Return the [x, y] coordinate for the center point of the cell that contains the specified text.  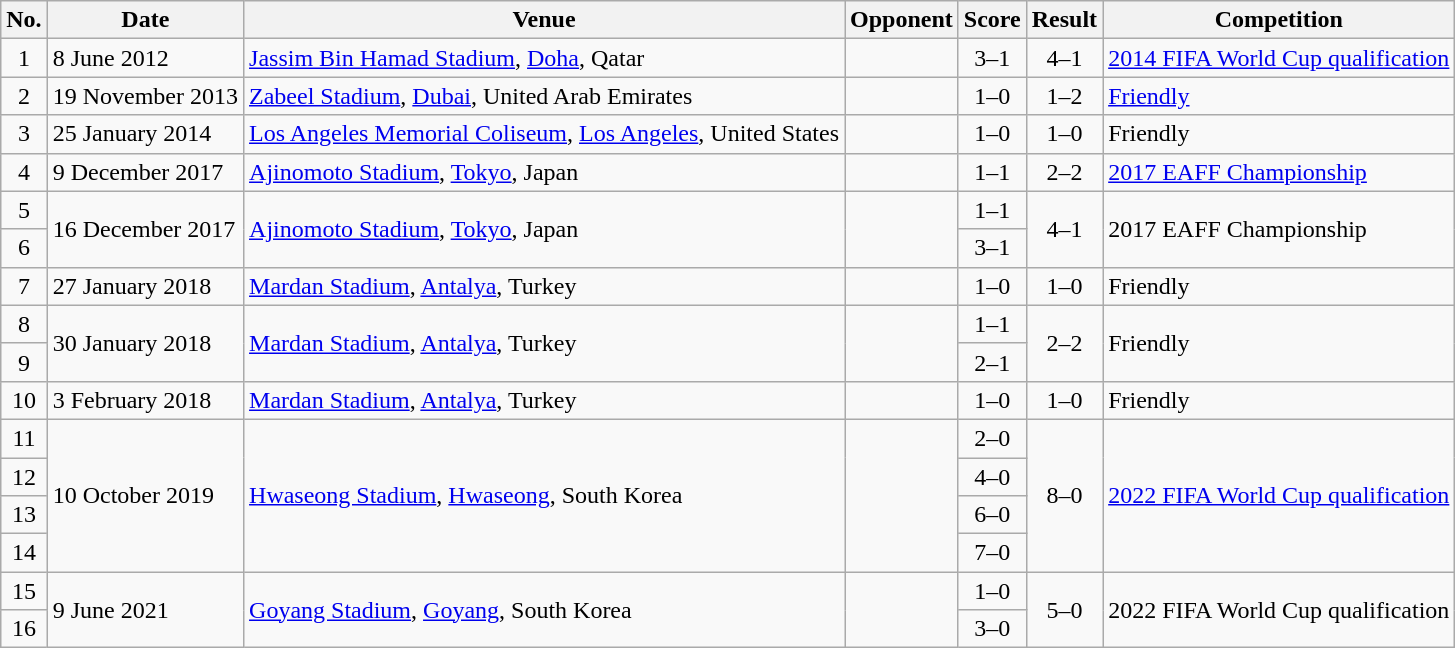
12 [24, 477]
Competition [1279, 20]
6–0 [992, 515]
5–0 [1064, 610]
7–0 [992, 553]
Score [992, 20]
16 [24, 629]
2014 FIFA World Cup qualification [1279, 58]
8–0 [1064, 495]
6 [24, 248]
13 [24, 515]
Hwaseong Stadium, Hwaseong, South Korea [544, 495]
9 [24, 362]
25 January 2014 [145, 134]
8 [24, 324]
4–0 [992, 477]
Zabeel Stadium, Dubai, United Arab Emirates [544, 96]
3 [24, 134]
9 December 2017 [145, 172]
10 [24, 400]
7 [24, 286]
10 October 2019 [145, 495]
9 June 2021 [145, 610]
Los Angeles Memorial Coliseum, Los Angeles, United States [544, 134]
1–2 [1064, 96]
Goyang Stadium, Goyang, South Korea [544, 610]
Opponent [902, 20]
Result [1064, 20]
5 [24, 210]
No. [24, 20]
Venue [544, 20]
Date [145, 20]
11 [24, 438]
16 December 2017 [145, 229]
27 January 2018 [145, 286]
2–0 [992, 438]
4 [24, 172]
3–0 [992, 629]
30 January 2018 [145, 343]
3 February 2018 [145, 400]
2 [24, 96]
1 [24, 58]
14 [24, 553]
15 [24, 591]
Jassim Bin Hamad Stadium, Doha, Qatar [544, 58]
2–1 [992, 362]
8 June 2012 [145, 58]
19 November 2013 [145, 96]
